For the text-containing cell, return its midpoint in [x, y] coordinate format. 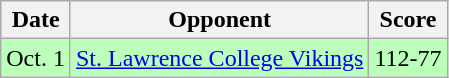
112-77 [408, 58]
Oct. 1 [36, 58]
St. Lawrence College Vikings [219, 58]
Score [408, 20]
Opponent [219, 20]
Date [36, 20]
